Determine the (x, y) coordinate at the center of the cell enclosing the given text.  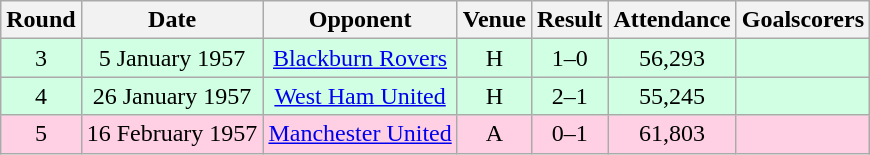
55,245 (672, 96)
Manchester United (360, 134)
Round (41, 20)
5 (41, 134)
Goalscorers (802, 20)
Opponent (360, 20)
Attendance (672, 20)
16 February 1957 (172, 134)
Result (569, 20)
A (494, 134)
26 January 1957 (172, 96)
61,803 (672, 134)
West Ham United (360, 96)
3 (41, 58)
Venue (494, 20)
Date (172, 20)
2–1 (569, 96)
0–1 (569, 134)
Blackburn Rovers (360, 58)
4 (41, 96)
1–0 (569, 58)
5 January 1957 (172, 58)
56,293 (672, 58)
